Return [x, y] of the center of cell containing provided text 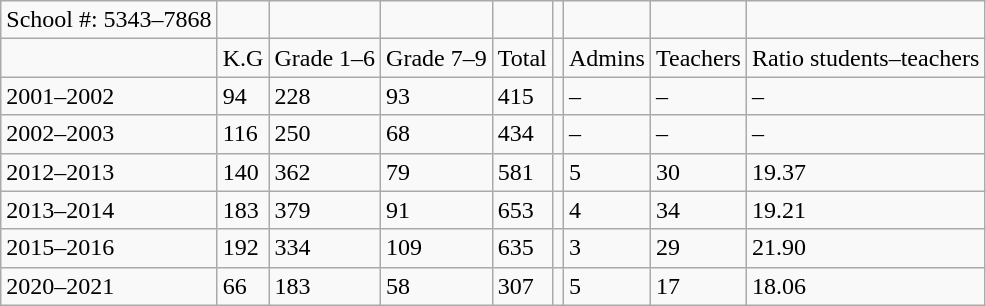
Admins [606, 58]
228 [325, 96]
58 [437, 286]
Grade 7–9 [437, 58]
29 [698, 248]
2013–2014 [109, 210]
2002–2003 [109, 134]
66 [243, 286]
192 [243, 248]
34 [698, 210]
635 [522, 248]
2020–2021 [109, 286]
Total [522, 58]
2001–2002 [109, 96]
18.06 [865, 286]
140 [243, 172]
116 [243, 134]
362 [325, 172]
3 [606, 248]
250 [325, 134]
109 [437, 248]
91 [437, 210]
2012–2013 [109, 172]
434 [522, 134]
79 [437, 172]
94 [243, 96]
334 [325, 248]
653 [522, 210]
19.37 [865, 172]
School #: 5343–7868 [109, 20]
17 [698, 286]
Grade 1–6 [325, 58]
19.21 [865, 210]
379 [325, 210]
Ratio students–teachers [865, 58]
307 [522, 286]
Teachers [698, 58]
4 [606, 210]
K.G [243, 58]
581 [522, 172]
21.90 [865, 248]
93 [437, 96]
30 [698, 172]
68 [437, 134]
2015–2016 [109, 248]
415 [522, 96]
